Locate the cell with the specified text and output its [X, Y] center coordinate. 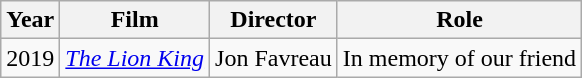
Year [30, 20]
2019 [30, 58]
In memory of our friend [459, 58]
Jon Favreau [274, 58]
Role [459, 20]
The Lion King [135, 58]
Film [135, 20]
Director [274, 20]
